Search for the cell housing the specified text and yield its (x, y) center coordinate. 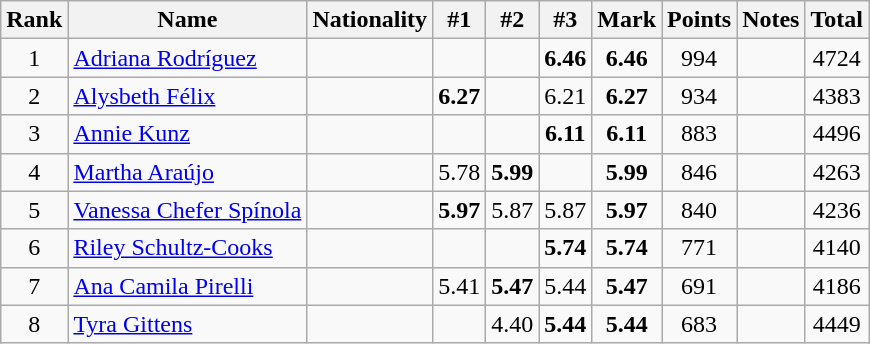
1 (34, 58)
Total (837, 20)
5 (34, 210)
Points (700, 20)
#1 (460, 20)
Nationality (370, 20)
994 (700, 58)
Martha Araújo (188, 172)
4496 (837, 134)
#3 (566, 20)
934 (700, 96)
Vanessa Chefer Spínola (188, 210)
4.40 (512, 324)
Adriana Rodríguez (188, 58)
691 (700, 286)
5.78 (460, 172)
4383 (837, 96)
4724 (837, 58)
#2 (512, 20)
840 (700, 210)
8 (34, 324)
2 (34, 96)
4186 (837, 286)
7 (34, 286)
3 (34, 134)
6 (34, 248)
4140 (837, 248)
4263 (837, 172)
Notes (771, 20)
Rank (34, 20)
4236 (837, 210)
Riley Schultz-Cooks (188, 248)
Mark (627, 20)
683 (700, 324)
4449 (837, 324)
Name (188, 20)
846 (700, 172)
6.21 (566, 96)
Annie Kunz (188, 134)
883 (700, 134)
Alysbeth Félix (188, 96)
4 (34, 172)
771 (700, 248)
5.41 (460, 286)
Tyra Gittens (188, 324)
Ana Camila Pirelli (188, 286)
